Search for the cell housing the specified text and yield its (X, Y) center coordinate. 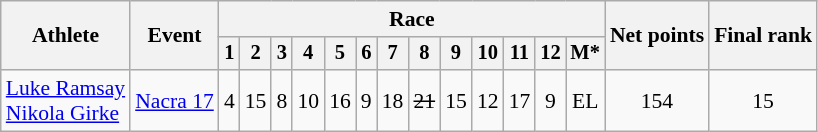
Race (412, 19)
Nacra 17 (174, 100)
Athlete (66, 36)
1 (230, 54)
17 (520, 100)
7 (393, 54)
11 (520, 54)
154 (657, 100)
2 (256, 54)
Luke RamsayNikola Girke (66, 100)
18 (393, 100)
EL (586, 100)
Event (174, 36)
6 (366, 54)
Net points (657, 36)
16 (340, 100)
5 (340, 54)
21 (424, 100)
M* (586, 54)
3 (282, 54)
Final rank (763, 36)
